Identify which cell holds the provided text, then report its (x, y) central coordinate. 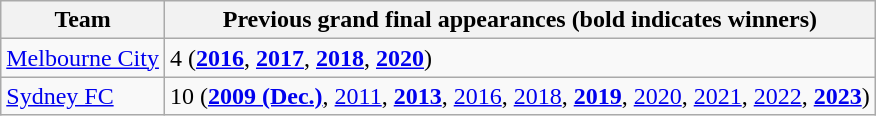
Previous grand final appearances (bold indicates winners) (520, 20)
Sydney FC (83, 96)
10 (2009 (Dec.), 2011, 2013, 2016, 2018, 2019, 2020, 2021, 2022, 2023) (520, 96)
Melbourne City (83, 58)
4 (2016, 2017, 2018, 2020) (520, 58)
Team (83, 20)
